Detect which cell encompasses the target text, then output its (X, Y) center coordinate. 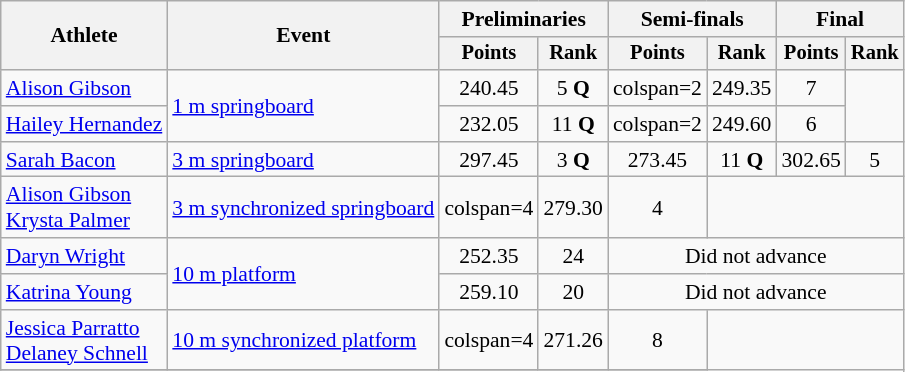
Sarah Bacon (84, 160)
279.30 (572, 208)
7 (810, 88)
20 (572, 292)
249.35 (742, 88)
249.60 (742, 124)
4 (658, 208)
Alison Gibson Krysta Palmer (84, 208)
1 m springboard (303, 106)
297.45 (488, 160)
252.35 (488, 256)
24 (572, 256)
10 m platform (303, 274)
Alison Gibson (84, 88)
Daryn Wright (84, 256)
5 (875, 160)
3 m springboard (303, 160)
259.10 (488, 292)
302.65 (810, 160)
5 Q (572, 88)
Katrina Young (84, 292)
240.45 (488, 88)
232.05 (488, 124)
Semi-finals (692, 19)
Preliminaries (524, 19)
3 Q (572, 160)
273.45 (658, 160)
8 (658, 340)
Final (840, 19)
3 m synchronized springboard (303, 208)
271.26 (572, 340)
Hailey Hernandez (84, 124)
Jessica Parratto Delaney Schnell (84, 340)
10 m synchronized platform (303, 340)
Athlete (84, 36)
6 (810, 124)
Event (303, 36)
